Scan for the cell matching the given text and deliver its [x, y] coordinate at center. 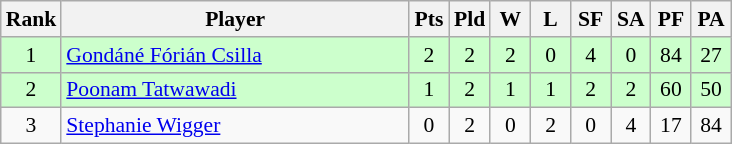
60 [671, 90]
27 [711, 55]
Rank [32, 19]
Stephanie Wigger [235, 126]
W [510, 19]
Poonam Tatwawadi [235, 90]
17 [671, 126]
3 [32, 126]
PF [671, 19]
L [550, 19]
Gondáné Fórián Csilla [235, 55]
Pld [470, 19]
SF [591, 19]
SA [631, 19]
PA [711, 19]
Pts [429, 19]
Player [235, 19]
50 [711, 90]
